Output the [X, Y] coordinate of the center of the cell containing the given text.  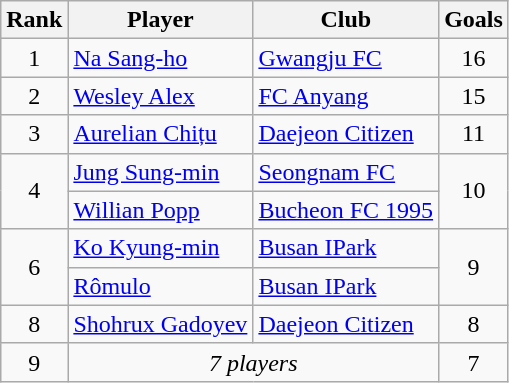
Player [160, 20]
Wesley Alex [160, 96]
Rômulo [160, 286]
Willian Popp [160, 210]
Club [346, 20]
7 players [254, 362]
Jung Sung-min [160, 172]
Aurelian Chițu [160, 134]
11 [474, 134]
Shohrux Gadoyev [160, 324]
Ko Kyung-min [160, 248]
FC Anyang [346, 96]
Seongnam FC [346, 172]
Goals [474, 20]
1 [34, 58]
10 [474, 191]
7 [474, 362]
4 [34, 191]
3 [34, 134]
16 [474, 58]
2 [34, 96]
Bucheon FC 1995 [346, 210]
Na Sang-ho [160, 58]
Rank [34, 20]
15 [474, 96]
6 [34, 267]
Gwangju FC [346, 58]
